Output the [x, y] coordinate of the center of the cell containing the given text.  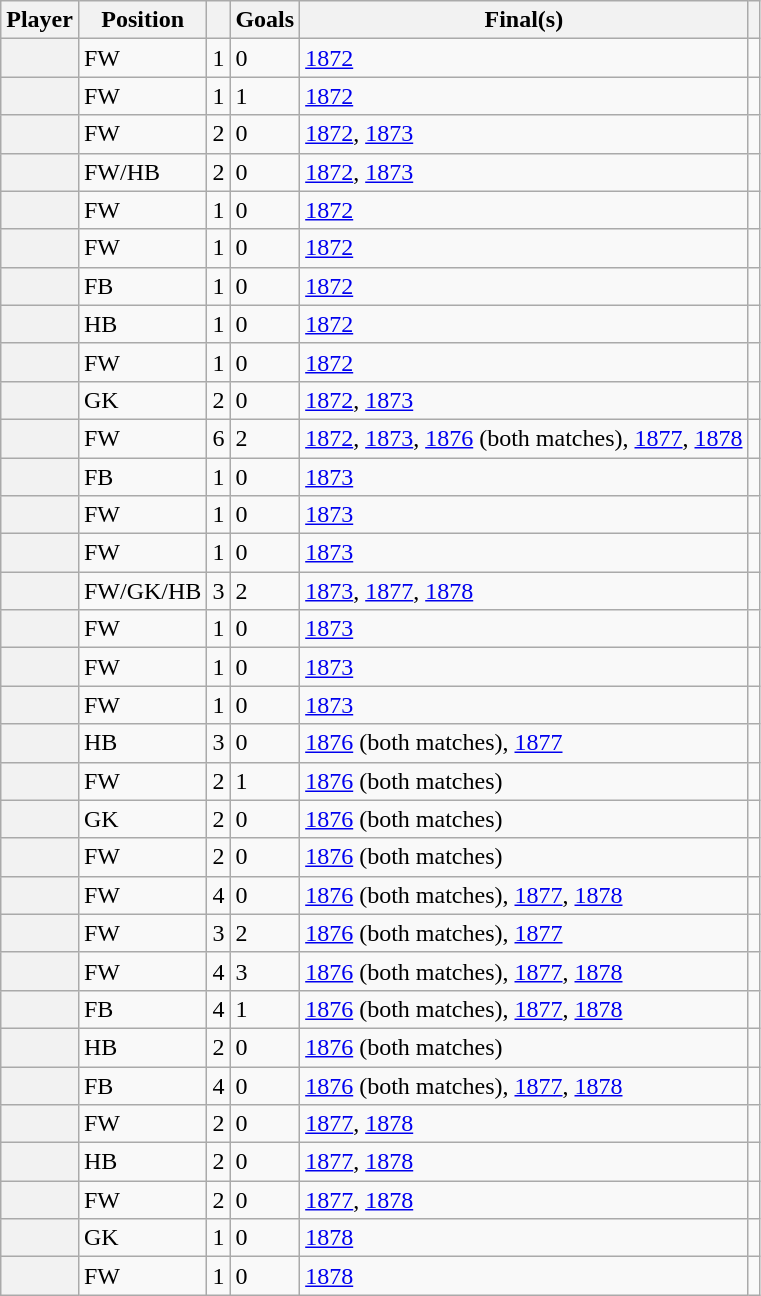
1873, 1877, 1878 [524, 591]
Final(s) [524, 20]
Position [142, 20]
6 [218, 438]
FW/HB [142, 172]
Goals [265, 20]
FW/GK/HB [142, 591]
Player [40, 20]
1872, 1873, 1876 (both matches), 1877, 1878 [524, 438]
